Detect which cell encompasses the target text, then output its (X, Y) center coordinate. 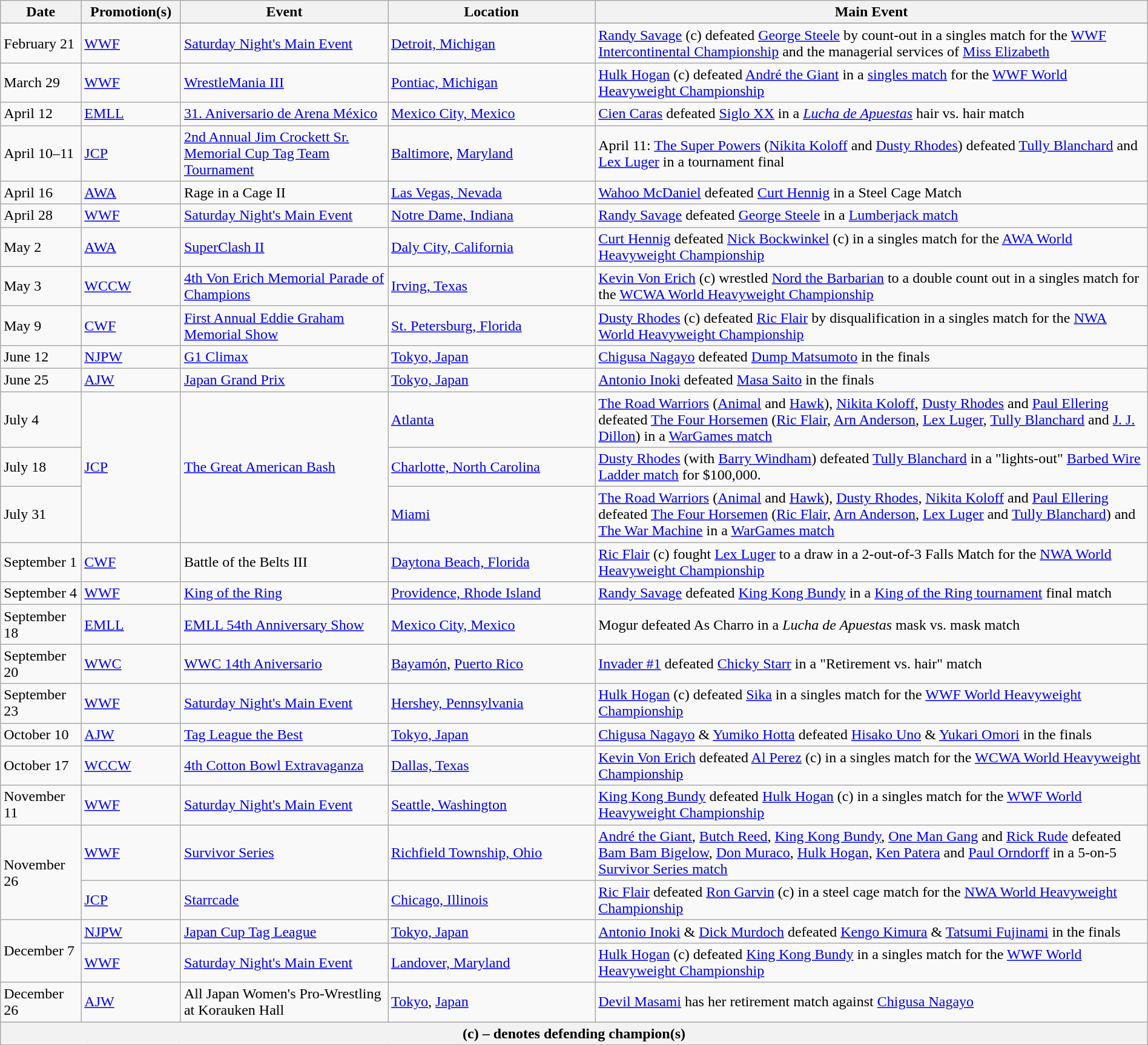
Survivor Series (284, 852)
Battle of the Belts III (284, 562)
4th Cotton Bowl Extravaganza (284, 765)
April 28 (41, 216)
Ric Flair defeated Ron Garvin (c) in a steel cage match for the NWA World Heavyweight Championship (872, 900)
Dusty Rhodes (with Barry Windham) defeated Tully Blanchard in a "lights-out" Barbed Wire Ladder match for $100,000. (872, 467)
September 23 (41, 704)
Daly City, California (492, 247)
May 9 (41, 326)
September 18 (41, 625)
September 1 (41, 562)
Landover, Maryland (492, 963)
Location (492, 12)
Kevin Von Erich defeated Al Perez (c) in a singles match for the WCWA World Heavyweight Championship (872, 765)
Date (41, 12)
The Great American Bash (284, 466)
Richfield Township, Ohio (492, 852)
Las Vegas, Nevada (492, 193)
July 18 (41, 467)
4th Von Erich Memorial Parade of Champions (284, 286)
July 4 (41, 419)
G1 Climax (284, 357)
All Japan Women's Pro-Wrestling at Korauken Hall (284, 1001)
Charlotte, North Carolina (492, 467)
WWC 14th Aniversario (284, 664)
Chigusa Nagayo defeated Dump Matsumoto in the finals (872, 357)
Cien Caras defeated Siglo XX in a Lucha de Apuestas hair vs. hair match (872, 114)
Providence, Rhode Island (492, 593)
2nd Annual Jim Crockett Sr. Memorial Cup Tag Team Tournament (284, 153)
July 31 (41, 515)
Mogur defeated As Charro in a Lucha de Apuestas mask vs. mask match (872, 625)
Curt Hennig defeated Nick Bockwinkel (c) in a singles match for the AWA World Heavyweight Championship (872, 247)
Rage in a Cage II (284, 193)
April 10–11 (41, 153)
April 16 (41, 193)
St. Petersburg, Florida (492, 326)
October 17 (41, 765)
Miami (492, 515)
May 3 (41, 286)
Hulk Hogan (c) defeated André the Giant in a singles match for the WWF World Heavyweight Championship (872, 82)
Baltimore, Maryland (492, 153)
Hershey, Pennsylvania (492, 704)
Pontiac, Michigan (492, 82)
October 10 (41, 734)
September 20 (41, 664)
June 12 (41, 357)
Japan Grand Prix (284, 380)
First Annual Eddie Graham Memorial Show (284, 326)
Detroit, Michigan (492, 44)
Antonio Inoki & Dick Murdoch defeated Kengo Kimura & Tatsumi Fujinami in the finals (872, 931)
May 2 (41, 247)
April 11: The Super Powers (Nikita Koloff and Dusty Rhodes) defeated Tully Blanchard and Lex Luger in a tournament final (872, 153)
Chigusa Nagayo & Yumiko Hotta defeated Hisako Uno & Yukari Omori in the finals (872, 734)
Bayamón, Puerto Rico (492, 664)
Randy Savage defeated King Kong Bundy in a King of the Ring tournament final match (872, 593)
Notre Dame, Indiana (492, 216)
Invader #1 defeated Chicky Starr in a "Retirement vs. hair" match (872, 664)
Hulk Hogan (c) defeated Sika in a singles match for the WWF World Heavyweight Championship (872, 704)
Hulk Hogan (c) defeated King Kong Bundy in a singles match for the WWF World Heavyweight Championship (872, 963)
Dusty Rhodes (c) defeated Ric Flair by disqualification in a singles match for the NWA World Heavyweight Championship (872, 326)
King of the Ring (284, 593)
December 26 (41, 1001)
Main Event (872, 12)
November 11 (41, 805)
March 29 (41, 82)
Japan Cup Tag League (284, 931)
June 25 (41, 380)
Devil Masami has her retirement match against Chigusa Nagayo (872, 1001)
Randy Savage defeated George Steele in a Lumberjack match (872, 216)
Chicago, Illinois (492, 900)
Promotion(s) (131, 12)
Event (284, 12)
Atlanta (492, 419)
Starrcade (284, 900)
Ric Flair (c) fought Lex Luger to a draw in a 2-out-of-3 Falls Match for the NWA World Heavyweight Championship (872, 562)
December 7 (41, 951)
Kevin Von Erich (c) wrestled Nord the Barbarian to a double count out in a singles match for the WCWA World Heavyweight Championship (872, 286)
31. Aniversario de Arena México (284, 114)
SuperClash II (284, 247)
King Kong Bundy defeated Hulk Hogan (c) in a singles match for the WWF World Heavyweight Championship (872, 805)
Irving, Texas (492, 286)
Daytona Beach, Florida (492, 562)
April 12 (41, 114)
WWC (131, 664)
Tag League the Best (284, 734)
EMLL 54th Anniversary Show (284, 625)
WrestleMania III (284, 82)
Wahoo McDaniel defeated Curt Hennig in a Steel Cage Match (872, 193)
Seattle, Washington (492, 805)
Antonio Inoki defeated Masa Saito in the finals (872, 380)
November 26 (41, 872)
(c) – denotes defending champion(s) (574, 1033)
February 21 (41, 44)
September 4 (41, 593)
Dallas, Texas (492, 765)
